Find where the given text appears and provide that cell's center as (x, y) coordinate. 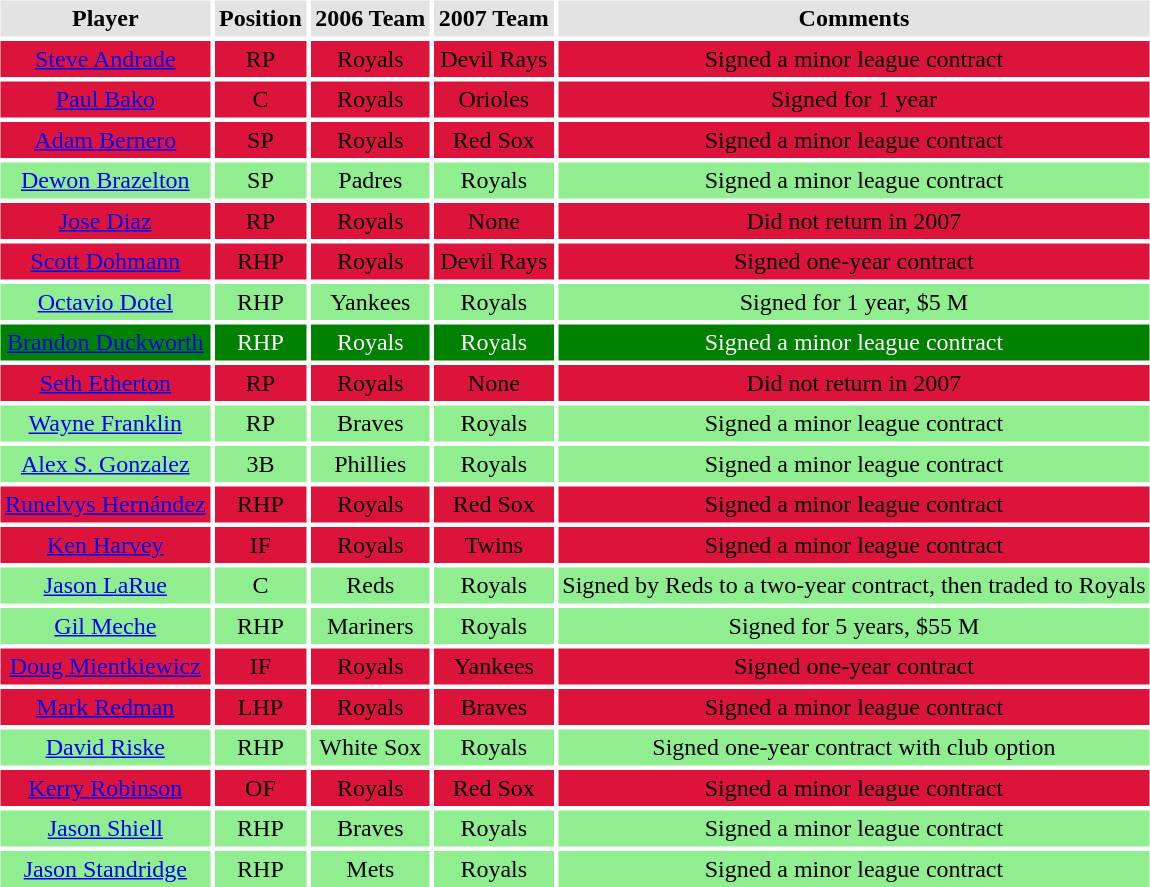
Orioles (494, 100)
David Riske (105, 748)
Octavio Dotel (105, 302)
LHP (261, 707)
Signed for 1 year, $5 M (854, 302)
Mariners (370, 626)
Gil Meche (105, 626)
Player (105, 18)
Kerry Robinson (105, 788)
Comments (854, 18)
Brandon Duckworth (105, 342)
Signed for 1 year (854, 100)
Paul Bako (105, 100)
Jose Diaz (105, 221)
Adam Bernero (105, 140)
Reds (370, 586)
Padres (370, 180)
Jason Shiell (105, 828)
Doug Mientkiewicz (105, 666)
Mark Redman (105, 707)
3B (261, 464)
Position (261, 18)
Wayne Franklin (105, 424)
Alex S. Gonzalez (105, 464)
Signed one-year contract with club option (854, 748)
2006 Team (370, 18)
Jason LaRue (105, 586)
Signed for 5 years, $55 M (854, 626)
Ken Harvey (105, 545)
Dewon Brazelton (105, 180)
Mets (370, 869)
Scott Dohmann (105, 262)
Steve Andrade (105, 59)
Seth Etherton (105, 383)
OF (261, 788)
White Sox (370, 748)
Signed by Reds to a two-year contract, then traded to Royals (854, 586)
Runelvys Hernández (105, 504)
Phillies (370, 464)
Jason Standridge (105, 869)
Twins (494, 545)
2007 Team (494, 18)
